Return [x, y] of the center of cell containing provided text 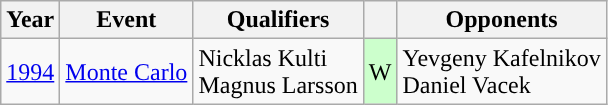
Qualifiers [278, 20]
Monte Carlo [126, 72]
Opponents [502, 20]
Yevgeny Kafelnikov Daniel Vacek [502, 72]
Year [30, 20]
1994 [30, 72]
W [380, 72]
Nicklas Kulti Magnus Larsson [278, 72]
Event [126, 20]
